Pinpoint the cell where the given text exists, returning its (x, y) midpoint coordinate. 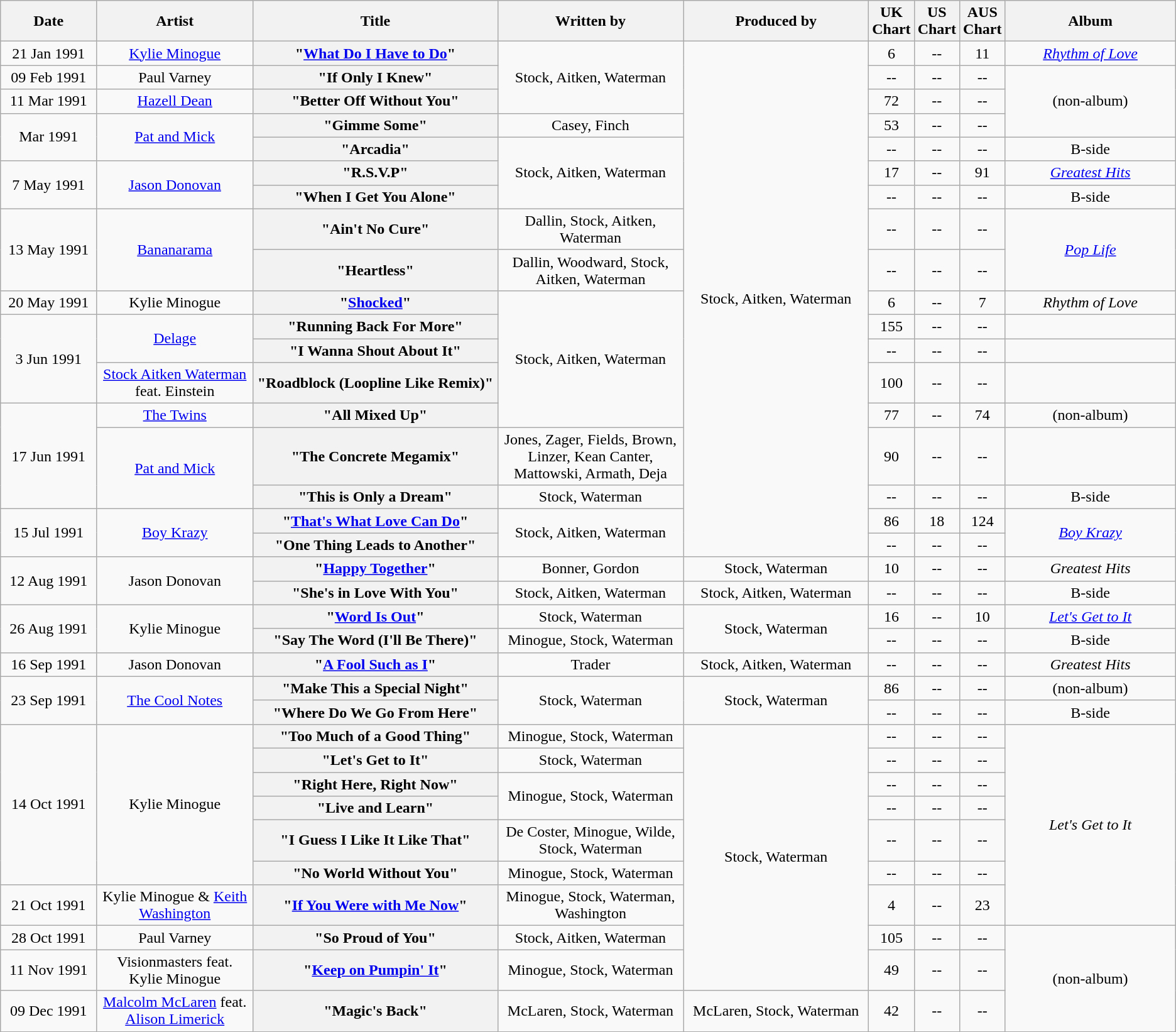
11 Mar 1991 (49, 101)
"She's in Love With You" (376, 593)
UK Chart (891, 21)
"R.S.V.P" (376, 173)
Produced by (776, 21)
Malcolm McLaren feat. Alison Limerick (175, 1011)
"A Fool Such as I" (376, 664)
155 (891, 326)
"Gimme Some" (376, 125)
91 (983, 173)
Mar 1991 (49, 137)
"Shocked" (376, 302)
"If You Were with Me Now" (376, 905)
3 Jun 1991 (49, 358)
"Heartless" (376, 270)
11 Nov 1991 (49, 970)
"Happy Together" (376, 569)
26 Aug 1991 (49, 629)
Bonner, Gordon (591, 569)
09 Dec 1991 (49, 1011)
124 (983, 521)
12 Aug 1991 (49, 581)
"I Guess I Like It Like That" (376, 841)
Bananarama (175, 250)
4 (891, 905)
7 May 1991 (49, 185)
"Arcadia" (376, 149)
"Magic's Back" (376, 1011)
23 (983, 905)
"Let's Get to It" (376, 760)
16 Sep 1991 (49, 664)
De Coster, Minogue, Wilde, Stock, Waterman (591, 841)
23 Sep 1991 (49, 700)
Delage (175, 338)
14 Oct 1991 (49, 804)
Album (1091, 21)
"Where Do We Go From Here" (376, 712)
Title (376, 21)
Artist (175, 21)
US Chart (937, 21)
"Running Back For More" (376, 326)
Date (49, 21)
Written by (591, 21)
16 (891, 617)
"Word Is Out" (376, 617)
"This is Only a Dream" (376, 497)
42 (891, 1011)
"The Concrete Megamix" (376, 456)
11 (983, 53)
Trader (591, 664)
"That's What Love Can Do" (376, 521)
Visionmasters feat. Kylie Minogue (175, 970)
"No World Without You" (376, 873)
18 (937, 521)
Kylie Minogue & Keith Washington (175, 905)
"When I Get You Alone" (376, 197)
53 (891, 125)
90 (891, 456)
17 Jun 1991 (49, 456)
"Say The Word (I'll Be There)" (376, 640)
21 Oct 1991 (49, 905)
Casey, Finch (591, 125)
17 (891, 173)
"Roadblock (Loopline Like Remix)" (376, 383)
"Make This a Special Night" (376, 688)
74 (983, 415)
20 May 1991 (49, 302)
105 (891, 938)
Jones, Zager, Fields, Brown, Linzer, Kean Canter, Mattowski, Armath, Deja (591, 456)
"I Wanna Shout About It" (376, 350)
"What Do I Have to Do" (376, 53)
13 May 1991 (49, 250)
77 (891, 415)
28 Oct 1991 (49, 938)
The Twins (175, 415)
Dallin, Stock, Aitken, Waterman (591, 229)
"Better Off Without You" (376, 101)
15 Jul 1991 (49, 533)
Dallin, Woodward, Stock, Aitken, Waterman (591, 270)
"Too Much of a Good Thing" (376, 736)
7 (983, 302)
"Keep on Pumpin' It" (376, 970)
"If Only I Knew" (376, 77)
AUS Chart (983, 21)
"Ain't No Cure" (376, 229)
Stock Aitken Waterman feat. Einstein (175, 383)
72 (891, 101)
"One Thing Leads to Another" (376, 545)
49 (891, 970)
Minogue, Stock, Waterman, Washington (591, 905)
Hazell Dean (175, 101)
100 (891, 383)
"So Proud of You" (376, 938)
The Cool Notes (175, 700)
"All Mixed Up" (376, 415)
21 Jan 1991 (49, 53)
Pop Life (1091, 250)
09 Feb 1991 (49, 77)
"Right Here, Right Now" (376, 784)
"Live and Learn" (376, 808)
